From the cell containing the given text, extract its center point as [X, Y] coordinate. 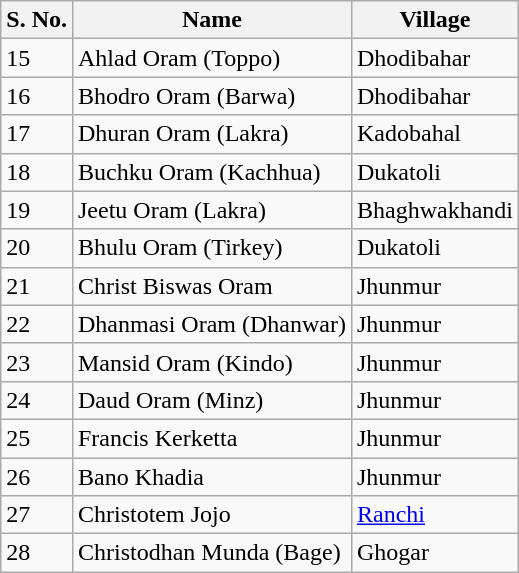
Dhanmasi Oram (Dhanwar) [212, 324]
Ghogar [434, 553]
Mansid Oram (Kindo) [212, 362]
28 [37, 553]
27 [37, 515]
Ahlad Oram (Toppo) [212, 58]
23 [37, 362]
17 [37, 134]
26 [37, 477]
21 [37, 286]
22 [37, 324]
Bhaghwakhandi [434, 210]
Francis Kerketta [212, 438]
Christodhan Munda (Bage) [212, 553]
18 [37, 172]
19 [37, 210]
Christ Biswas Oram [212, 286]
16 [37, 96]
Name [212, 20]
Jeetu Oram (Lakra) [212, 210]
Daud Oram (Minz) [212, 400]
Bhodro Oram (Barwa) [212, 96]
Ranchi [434, 515]
Christotem Jojo [212, 515]
S. No. [37, 20]
Buchku Oram (Kachhua) [212, 172]
Kadobahal [434, 134]
20 [37, 248]
Bano Khadia [212, 477]
15 [37, 58]
25 [37, 438]
Bhulu Oram (Tirkey) [212, 248]
Dhuran Oram (Lakra) [212, 134]
24 [37, 400]
Village [434, 20]
